Extract the [x, y] coordinate from the center of the cell holding the provided text.  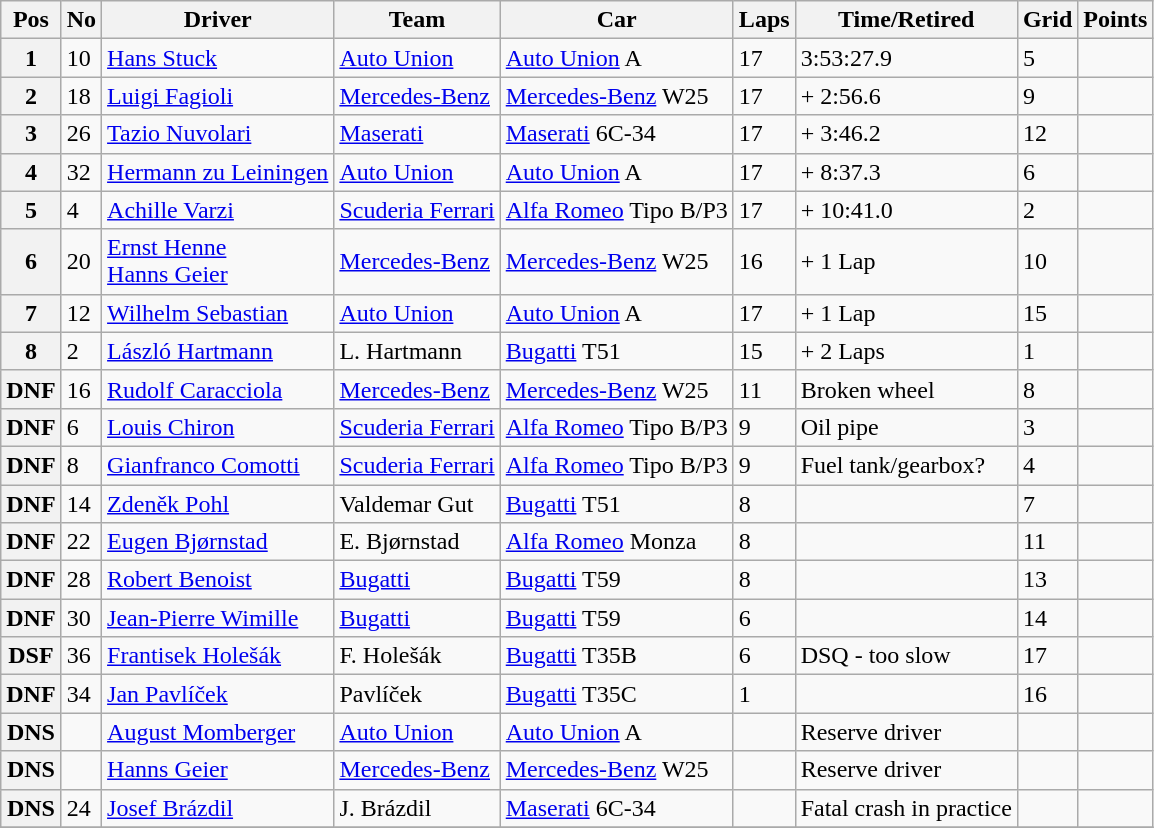
Driver [218, 20]
Robert Benoist [218, 580]
Jean-Pierre Wimille [218, 618]
32 [81, 172]
36 [81, 656]
Alfa Romeo Monza [616, 542]
Bugatti T35B [616, 656]
László Hartmann [218, 351]
Rudolf Caracciola [218, 389]
DSQ - too slow [906, 656]
Grid [1047, 20]
20 [81, 262]
22 [81, 542]
Points [1116, 20]
Fuel tank/gearbox? [906, 465]
Wilhelm Sebastian [218, 313]
Car [616, 20]
+ 8:37.3 [906, 172]
Broken wheel [906, 389]
34 [81, 694]
26 [81, 134]
Louis Chiron [218, 427]
Achille Varzi [218, 210]
3:53:27.9 [906, 58]
+ 2 Laps [906, 351]
Zdeněk Pohl [218, 503]
Luigi Fagioli [218, 96]
Fatal crash in practice [906, 808]
Hermann zu Leiningen [218, 172]
Jan Pavlíček [218, 694]
Laps [764, 20]
Gianfranco Comotti [218, 465]
24 [81, 808]
+ 3:46.2 [906, 134]
30 [81, 618]
Time/Retired [906, 20]
Frantisek Holešák [218, 656]
13 [1047, 580]
DSF [31, 656]
Eugen Bjørnstad [218, 542]
Maserati [417, 134]
Pavlíček [417, 694]
Hans Stuck [218, 58]
Oil pipe [906, 427]
Pos [31, 20]
E. Bjørnstad [417, 542]
Team [417, 20]
No [81, 20]
+ 2:56.6 [906, 96]
Ernst Henne Hanns Geier [218, 262]
J. Brázdil [417, 808]
18 [81, 96]
Valdemar Gut [417, 503]
F. Holešák [417, 656]
L. Hartmann [417, 351]
Hanns Geier [218, 770]
Bugatti T35C [616, 694]
Tazio Nuvolari [218, 134]
+ 10:41.0 [906, 210]
28 [81, 580]
Josef Brázdil [218, 808]
August Momberger [218, 732]
